Capture the cell that displays the provided text and extract its [X, Y] central coordinate. 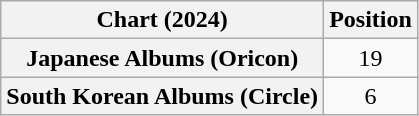
Chart (2024) [162, 20]
Japanese Albums (Oricon) [162, 58]
19 [371, 58]
Position [371, 20]
6 [371, 96]
South Korean Albums (Circle) [162, 96]
